Capture the cell that displays the provided text and extract its (X, Y) central coordinate. 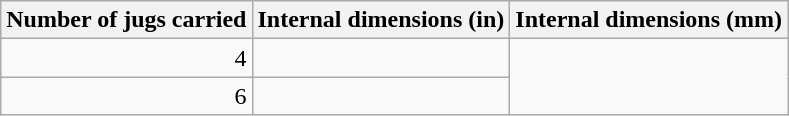
Internal dimensions (mm) (649, 20)
6 (126, 96)
Number of jugs carried (126, 20)
Internal dimensions (in) (381, 20)
4 (126, 58)
